Search for the cell housing the specified text and yield its [x, y] center coordinate. 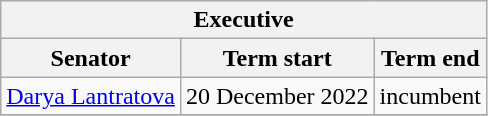
incumbent [430, 96]
Darya Lantratova [91, 96]
20 December 2022 [277, 96]
Term start [277, 58]
Term end [430, 58]
Senator [91, 58]
Executive [244, 20]
